Return the [X, Y] coordinate for the center point of the cell that contains the specified text.  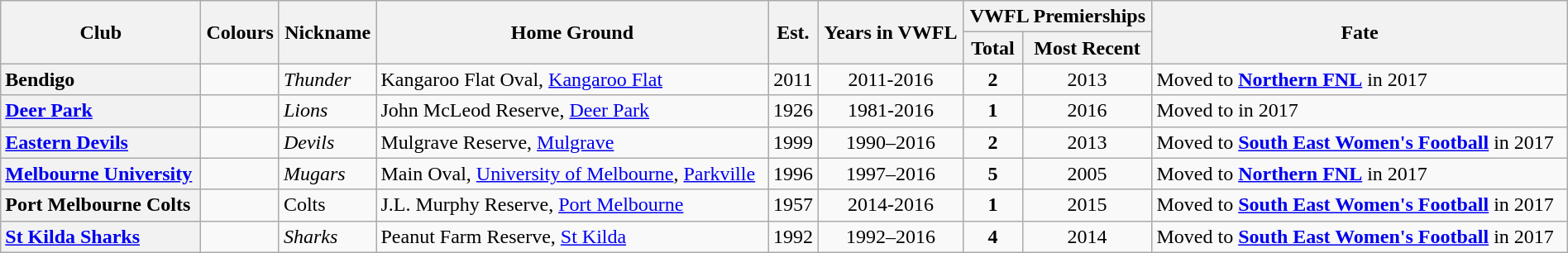
Years in VWFL [891, 32]
Total [992, 48]
Peanut Farm Reserve, St Kilda [572, 236]
Thunder [327, 79]
Fate [1360, 32]
Colts [327, 205]
2011 [793, 79]
Devils [327, 142]
Deer Park [101, 111]
2005 [1087, 174]
Bendigo [101, 79]
Kangaroo Flat Oval, Kangaroo Flat [572, 79]
Home Ground [572, 32]
1992 [793, 236]
1990–2016 [891, 142]
Port Melbourne Colts [101, 205]
Eastern Devils [101, 142]
Main Oval, University of Melbourne, Parkville [572, 174]
1996 [793, 174]
J.L. Murphy Reserve, Port Melbourne [572, 205]
5 [992, 174]
Mugars [327, 174]
2016 [1087, 111]
Nickname [327, 32]
VWFL Premierships [1058, 17]
4 [992, 236]
1981-2016 [891, 111]
Lions [327, 111]
John McLeod Reserve, Deer Park [572, 111]
Sharks [327, 236]
Est. [793, 32]
1926 [793, 111]
Mulgrave Reserve, Mulgrave [572, 142]
Most Recent [1087, 48]
2014-2016 [891, 205]
2015 [1087, 205]
1997–2016 [891, 174]
Melbourne University [101, 174]
2011-2016 [891, 79]
1999 [793, 142]
Club [101, 32]
Moved to in 2017 [1360, 111]
Colours [240, 32]
1957 [793, 205]
2014 [1087, 236]
St Kilda Sharks [101, 236]
1992–2016 [891, 236]
